Pinpoint the cell where the given text exists, returning its [x, y] midpoint coordinate. 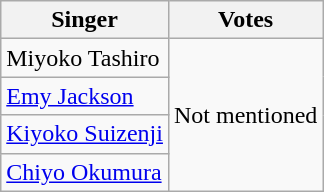
Chiyo Okumura [85, 172]
Emy Jackson [85, 96]
Not mentioned [245, 115]
Kiyoko Suizenji [85, 134]
Singer [85, 20]
Miyoko Tashiro [85, 58]
Votes [245, 20]
